Return the [x, y] coordinate for the center point of the cell that contains the specified text.  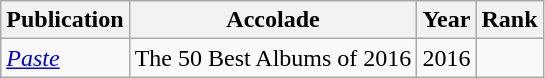
2016 [446, 58]
The 50 Best Albums of 2016 [273, 58]
Publication [65, 20]
Accolade [273, 20]
Paste [65, 58]
Rank [510, 20]
Year [446, 20]
